Search for the cell housing the specified text and yield its [X, Y] center coordinate. 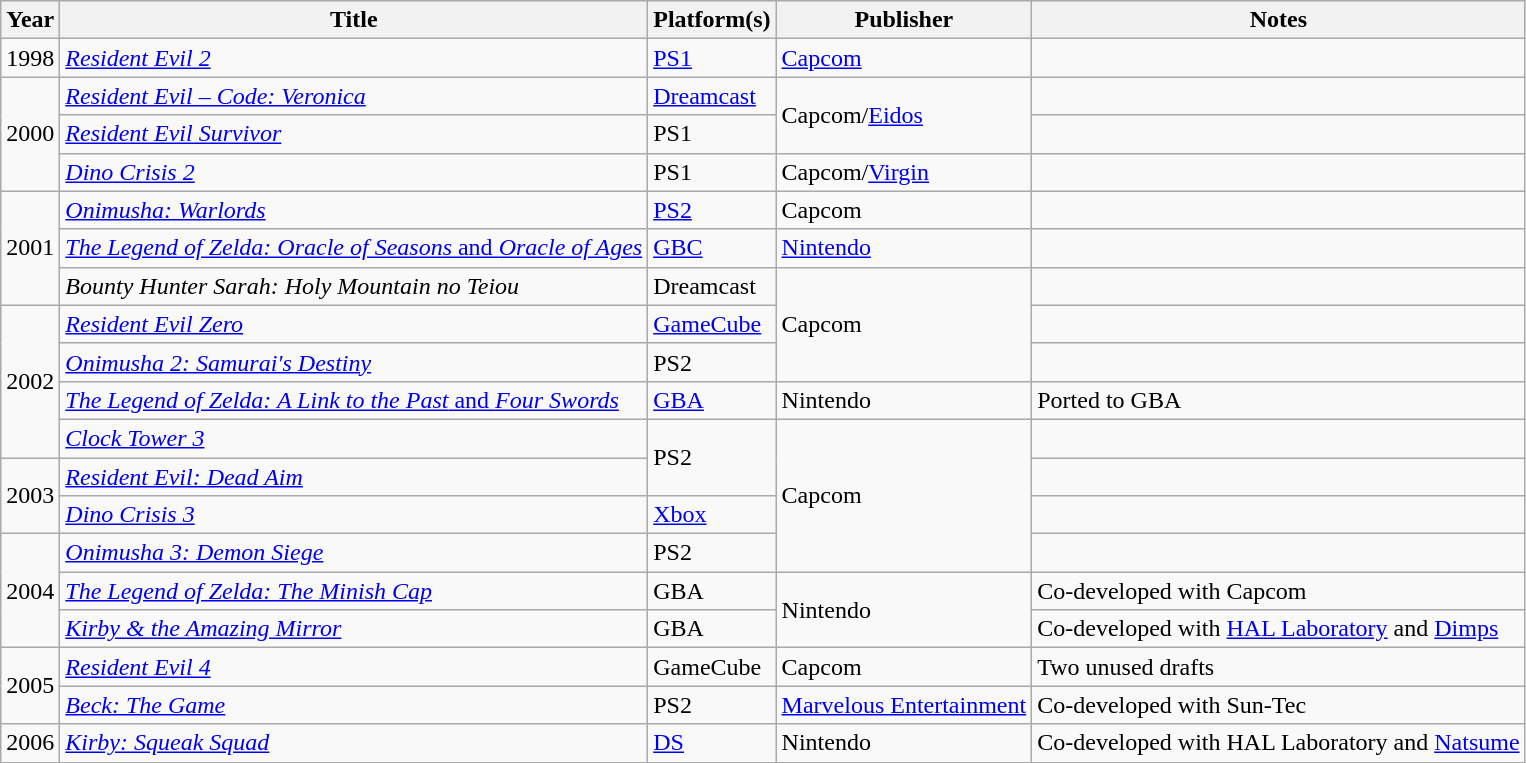
2001 [30, 248]
DS [712, 743]
The Legend of Zelda: The Minish Cap [354, 591]
Resident Evil 2 [354, 58]
Xbox [712, 515]
Onimusha 2: Samurai's Destiny [354, 362]
2004 [30, 591]
Two unused drafts [1278, 667]
Co-developed with Sun-Tec [1278, 705]
Onimusha: Warlords [354, 210]
Ported to GBA [1278, 400]
2002 [30, 381]
Marvelous Entertainment [904, 705]
Resident Evil Zero [354, 324]
Clock Tower 3 [354, 438]
Kirby & the Amazing Mirror [354, 629]
2005 [30, 686]
Resident Evil 4 [354, 667]
Year [30, 20]
Platform(s) [712, 20]
Co-developed with Capcom [1278, 591]
Resident Evil: Dead Aim [354, 477]
Kirby: Squeak Squad [354, 743]
Onimusha 3: Demon Siege [354, 553]
Title [354, 20]
Publisher [904, 20]
Co-developed with HAL Laboratory and Dimps [1278, 629]
Dino Crisis 3 [354, 515]
Resident Evil – Code: Veronica [354, 96]
2000 [30, 134]
Capcom/Virgin [904, 172]
The Legend of Zelda: Oracle of Seasons and Oracle of Ages [354, 248]
Notes [1278, 20]
Resident Evil Survivor [354, 134]
Bounty Hunter Sarah: Holy Mountain no Teiou [354, 286]
GBC [712, 248]
Capcom/Eidos [904, 115]
2006 [30, 743]
Beck: The Game [354, 705]
Co-developed with HAL Laboratory and Natsume [1278, 743]
Dino Crisis 2 [354, 172]
2003 [30, 496]
1998 [30, 58]
The Legend of Zelda: A Link to the Past and Four Swords [354, 400]
